Scan for the cell matching the given text and deliver its (X, Y) coordinate at center. 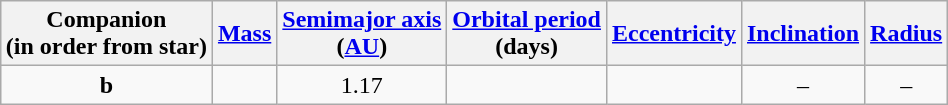
Semimajor axis(AU) (362, 34)
Mass (244, 34)
1.17 (362, 85)
Radius (906, 34)
Orbital period(days) (527, 34)
b (106, 85)
Inclination (802, 34)
Eccentricity (674, 34)
Companion (in order from star) (106, 34)
